Search for the cell housing the specified text and yield its (X, Y) center coordinate. 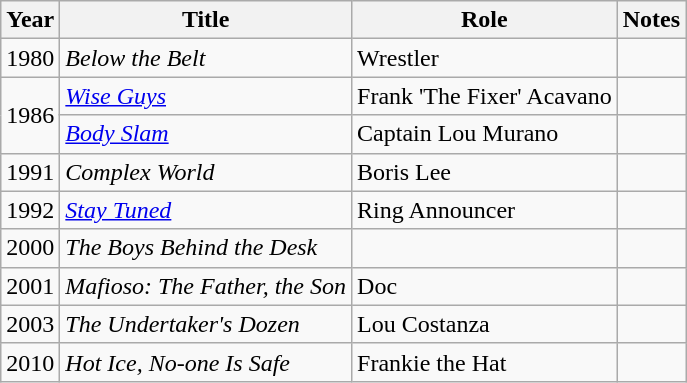
1986 (30, 115)
The Boys Behind the Desk (206, 248)
2003 (30, 324)
Complex World (206, 172)
Frank 'The Fixer' Acavano (485, 96)
Lou Costanza (485, 324)
1991 (30, 172)
The Undertaker's Dozen (206, 324)
Body Slam (206, 134)
Mafioso: The Father, the Son (206, 286)
1992 (30, 210)
2010 (30, 362)
2000 (30, 248)
Hot Ice, No-one Is Safe (206, 362)
Stay Tuned (206, 210)
Below the Belt (206, 58)
Notes (651, 20)
Wrestler (485, 58)
Year (30, 20)
2001 (30, 286)
Frankie the Hat (485, 362)
Boris Lee (485, 172)
Captain Lou Murano (485, 134)
Role (485, 20)
Doc (485, 286)
1980 (30, 58)
Ring Announcer (485, 210)
Title (206, 20)
Wise Guys (206, 96)
